Return the (x, y) coordinate for the center point of the cell that contains the specified text.  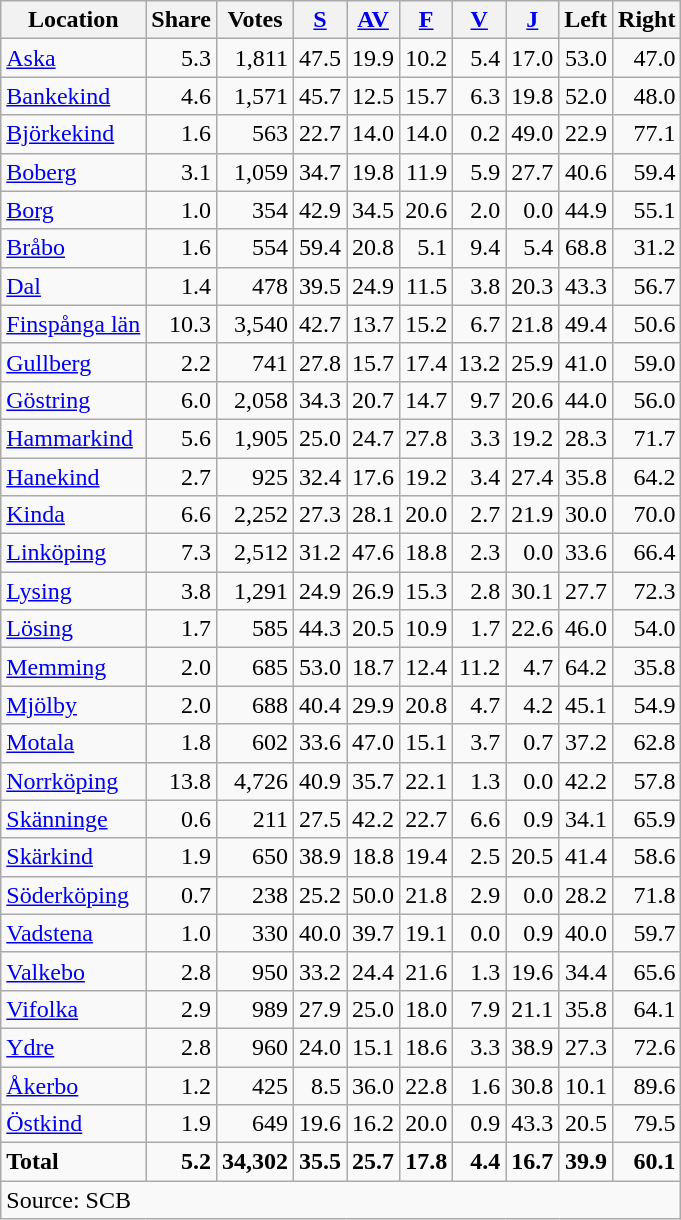
36.0 (374, 1085)
4.4 (480, 1162)
5.9 (480, 172)
741 (254, 362)
1,905 (254, 438)
47.6 (374, 553)
12.4 (426, 667)
18.6 (426, 1047)
4,726 (254, 781)
650 (254, 857)
649 (254, 1124)
72.6 (647, 1047)
Memming (74, 667)
585 (254, 629)
71.8 (647, 895)
40.4 (320, 705)
Aska (74, 58)
52.0 (586, 96)
Share (182, 20)
Source: SCB (341, 1200)
62.8 (647, 743)
10.9 (426, 629)
Söderköping (74, 895)
Total (74, 1162)
15.3 (426, 591)
13.8 (182, 781)
59.7 (647, 933)
19.9 (374, 58)
35.7 (374, 781)
2,058 (254, 400)
2,512 (254, 553)
35.5 (320, 1162)
50.6 (647, 324)
24.0 (320, 1047)
54.9 (647, 705)
9.7 (480, 400)
25.7 (374, 1162)
27.9 (320, 1009)
3.4 (480, 477)
Vadstena (74, 933)
688 (254, 705)
3,540 (254, 324)
Left (586, 20)
15.2 (426, 324)
48.0 (647, 96)
40.9 (320, 781)
12.5 (374, 96)
34.7 (320, 172)
34,302 (254, 1162)
Kinda (74, 515)
21.6 (426, 971)
21.1 (532, 1009)
34.4 (586, 971)
30.1 (532, 591)
2.5 (480, 857)
5.3 (182, 58)
0.2 (480, 134)
49.4 (586, 324)
16.7 (532, 1162)
6.7 (480, 324)
37.2 (586, 743)
20.3 (532, 286)
21.9 (532, 515)
26.9 (374, 591)
66.4 (647, 553)
3.7 (480, 743)
9.4 (480, 248)
Votes (254, 20)
17.6 (374, 477)
354 (254, 210)
2.3 (480, 553)
Björkekind (74, 134)
5.6 (182, 438)
28.3 (586, 438)
1,059 (254, 172)
Göstring (74, 400)
4.2 (532, 705)
17.0 (532, 58)
7.3 (182, 553)
34.3 (320, 400)
685 (254, 667)
989 (254, 1009)
17.8 (426, 1162)
41.0 (586, 362)
56.7 (647, 286)
68.8 (586, 248)
1.4 (182, 286)
0.6 (182, 819)
70.0 (647, 515)
27.4 (532, 477)
1.2 (182, 1085)
39.9 (586, 1162)
57.8 (647, 781)
11.9 (426, 172)
Dal (74, 286)
22.9 (586, 134)
65.6 (647, 971)
16.2 (374, 1124)
49.0 (532, 134)
44.3 (320, 629)
64.1 (647, 1009)
J (532, 20)
47.5 (320, 58)
425 (254, 1085)
7.9 (480, 1009)
24.7 (374, 438)
28.1 (374, 515)
11.5 (426, 286)
10.2 (426, 58)
8.5 (320, 1085)
1,291 (254, 591)
22.1 (426, 781)
10.1 (586, 1085)
Right (647, 20)
10.3 (182, 324)
Hammarkind (74, 438)
25.9 (532, 362)
Borg (74, 210)
Östkind (74, 1124)
3.1 (182, 172)
24.4 (374, 971)
50.0 (374, 895)
478 (254, 286)
Linköping (74, 553)
19.4 (426, 857)
F (426, 20)
Motala (74, 743)
950 (254, 971)
13.7 (374, 324)
S (320, 20)
14.7 (426, 400)
Finspånga län (74, 324)
79.5 (647, 1124)
46.0 (586, 629)
39.7 (374, 933)
41.4 (586, 857)
55.1 (647, 210)
34.1 (586, 819)
60.1 (647, 1162)
32.4 (320, 477)
Valkebo (74, 971)
33.2 (320, 971)
18.7 (374, 667)
1,811 (254, 58)
Mjölby (74, 705)
28.2 (586, 895)
5.1 (426, 248)
11.2 (480, 667)
Ydre (74, 1047)
72.3 (647, 591)
45.1 (586, 705)
30.0 (586, 515)
77.1 (647, 134)
71.7 (647, 438)
4.6 (182, 96)
2,252 (254, 515)
2.2 (182, 362)
44.0 (586, 400)
Lösing (74, 629)
Lysing (74, 591)
6.3 (480, 96)
59.0 (647, 362)
54.0 (647, 629)
960 (254, 1047)
330 (254, 933)
89.6 (647, 1085)
65.9 (647, 819)
45.7 (320, 96)
554 (254, 248)
6.0 (182, 400)
Vifolka (74, 1009)
42.7 (320, 324)
1,571 (254, 96)
563 (254, 134)
1.8 (182, 743)
39.5 (320, 286)
AV (374, 20)
29.9 (374, 705)
602 (254, 743)
238 (254, 895)
22.6 (532, 629)
Norrköping (74, 781)
V (480, 20)
42.9 (320, 210)
58.6 (647, 857)
Skärkind (74, 857)
25.2 (320, 895)
925 (254, 477)
211 (254, 819)
40.6 (586, 172)
27.5 (320, 819)
56.0 (647, 400)
Gullberg (74, 362)
22.8 (426, 1085)
Location (74, 20)
Skänninge (74, 819)
Åkerbo (74, 1085)
13.2 (480, 362)
Bråbo (74, 248)
18.0 (426, 1009)
34.5 (374, 210)
20.7 (374, 400)
5.2 (182, 1162)
Bankekind (74, 96)
Boberg (74, 172)
17.4 (426, 362)
44.9 (586, 210)
19.1 (426, 933)
30.8 (532, 1085)
Hanekind (74, 477)
